For the text-containing cell, return its midpoint in [x, y] coordinate format. 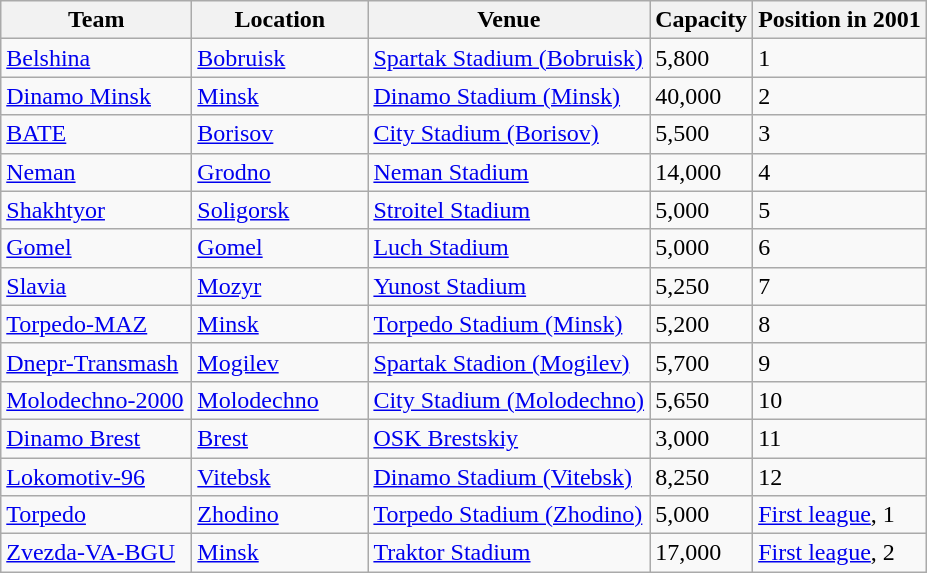
8,250 [702, 477]
2 [840, 96]
Capacity [702, 20]
17,000 [702, 553]
Torpedo-MAZ [96, 324]
4 [840, 172]
12 [840, 477]
Slavia [96, 286]
Dinamo Stadium (Minsk) [509, 96]
Dinamo Stadium (Vitebsk) [509, 477]
Stroitel Stadium [509, 210]
5 [840, 210]
Dinamo Minsk [96, 96]
Vitebsk [280, 477]
8 [840, 324]
Molodechno-2000 [96, 400]
BATE [96, 134]
5,700 [702, 362]
Zvezda-VA-BGU [96, 553]
Dnepr-Transmash [96, 362]
6 [840, 248]
Location [280, 20]
1 [840, 58]
Neman [96, 172]
3 [840, 134]
Spartak Stadion (Mogilev) [509, 362]
Torpedo Stadium (Minsk) [509, 324]
Luch Stadium [509, 248]
Shakhtyor [96, 210]
5,650 [702, 400]
Venue [509, 20]
5,800 [702, 58]
City Stadium (Borisov) [509, 134]
Team [96, 20]
Spartak Stadium (Bobruisk) [509, 58]
OSK Brestskiy [509, 438]
Borisov [280, 134]
40,000 [702, 96]
First league, 1 [840, 515]
Molodechno [280, 400]
Traktor Stadium [509, 553]
Bobruisk [280, 58]
5,500 [702, 134]
First league, 2 [840, 553]
Torpedo [96, 515]
Mogilev [280, 362]
Yunost Stadium [509, 286]
Brest [280, 438]
3,000 [702, 438]
10 [840, 400]
Dinamo Brest [96, 438]
7 [840, 286]
5,200 [702, 324]
Zhodino [280, 515]
Torpedo Stadium (Zhodino) [509, 515]
5,250 [702, 286]
Mozyr [280, 286]
11 [840, 438]
14,000 [702, 172]
Position in 2001 [840, 20]
Belshina [96, 58]
Grodno [280, 172]
Neman Stadium [509, 172]
9 [840, 362]
City Stadium (Molodechno) [509, 400]
Soligorsk [280, 210]
Lokomotiv-96 [96, 477]
